Return [X, Y] of the center of cell containing provided text 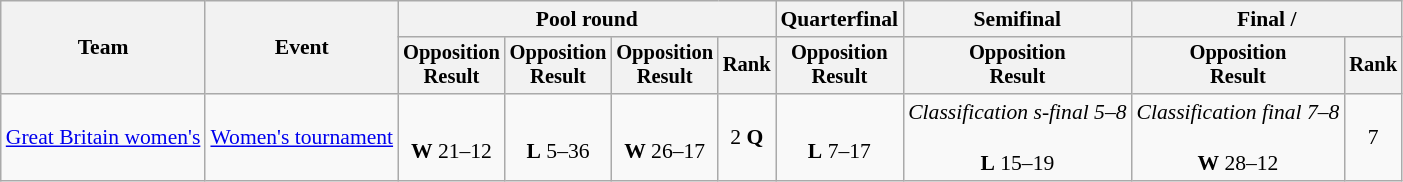
Semifinal [1017, 19]
7 [1373, 138]
Classification s-final 5–8L 15–19 [1017, 138]
Final / [1267, 19]
Team [104, 48]
Event [302, 48]
L 7–17 [840, 138]
Great Britain women's [104, 138]
2 Q [747, 138]
Women's tournament [302, 138]
W 26–17 [664, 138]
Pool round [586, 19]
L 5–36 [558, 138]
Classification final 7–8W 28–12 [1238, 138]
Quarterfinal [840, 19]
W 21–12 [452, 138]
